Provide the (x, y) coordinate of the cell's center where the given text is located.  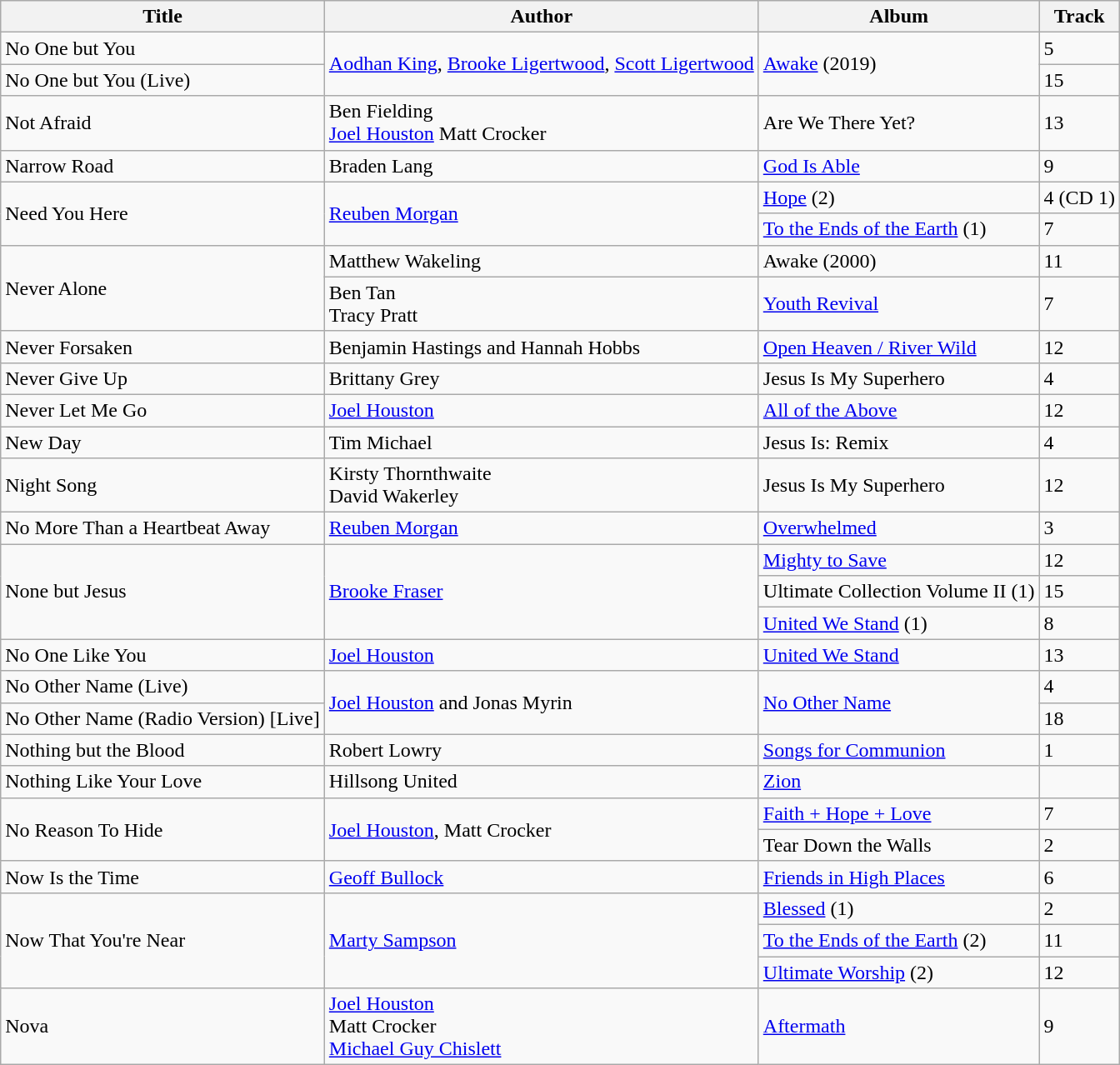
Friends in High Places (898, 877)
United We Stand (1) (898, 623)
4 (CD 1) (1079, 197)
Marty Sampson (542, 940)
Now Is the Time (163, 877)
Ben FieldingJoel Houston Matt Crocker (542, 123)
Nova (163, 1027)
Ben Tan Tracy Pratt (542, 303)
No One but You (163, 48)
Mighty to Save (898, 560)
Never Let Me Go (163, 410)
Overwhelmed (898, 528)
Ultimate Worship (2) (898, 972)
No Other Name (898, 702)
18 (1079, 718)
Need You Here (163, 213)
No Reason To Hide (163, 829)
Aftermath (898, 1027)
Joel Houston and Jonas Myrin (542, 702)
Track (1079, 17)
Ultimate Collection Volume II (1) (898, 592)
Matthew Wakeling (542, 261)
Tear Down the Walls (898, 845)
1 (1079, 750)
Kirsty Thornthwaite David Wakerley (542, 485)
Zion (898, 782)
Jesus Is: Remix (898, 442)
All of the Above (898, 410)
5 (1079, 48)
Hillsong United (542, 782)
No One Like You (163, 655)
Author (542, 17)
Hope (2) (898, 197)
New Day (163, 442)
Awake (2000) (898, 261)
Are We There Yet? (898, 123)
No Other Name (Live) (163, 687)
Faith + Hope + Love (898, 813)
Songs for Communion (898, 750)
3 (1079, 528)
To the Ends of the Earth (1) (898, 229)
None but Jesus (163, 592)
Album (898, 17)
Open Heaven / River Wild (898, 347)
Nothing but the Blood (163, 750)
Geoff Bullock (542, 877)
Blessed (1) (898, 908)
Brooke Fraser (542, 592)
Now That You're Near (163, 940)
No More Than a Heartbeat Away (163, 528)
Never Alone (163, 288)
Joel Houston Matt Crocker Michael Guy Chislett (542, 1027)
Youth Revival (898, 303)
Braden Lang (542, 166)
Awake (2019) (898, 64)
6 (1079, 877)
Night Song (163, 485)
Brittany Grey (542, 378)
No One but You (Live) (163, 80)
Never Give Up (163, 378)
United We Stand (898, 655)
Title (163, 17)
Aodhan King, Brooke Ligertwood, Scott Ligertwood (542, 64)
Narrow Road (163, 166)
Tim Michael (542, 442)
8 (1079, 623)
God Is Able (898, 166)
Not Afraid (163, 123)
Nothing Like Your Love (163, 782)
To the Ends of the Earth (2) (898, 940)
Joel Houston, Matt Crocker (542, 829)
Never Forsaken (163, 347)
No Other Name (Radio Version) [Live] (163, 718)
Robert Lowry (542, 750)
Benjamin Hastings and Hannah Hobbs (542, 347)
